Return (x, y) of the center of cell containing provided text 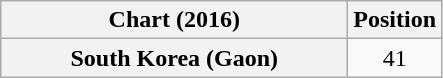
South Korea (Gaon) (174, 58)
41 (395, 58)
Position (395, 20)
Chart (2016) (174, 20)
